Output the [x, y] coordinate of the center of the cell containing the given text.  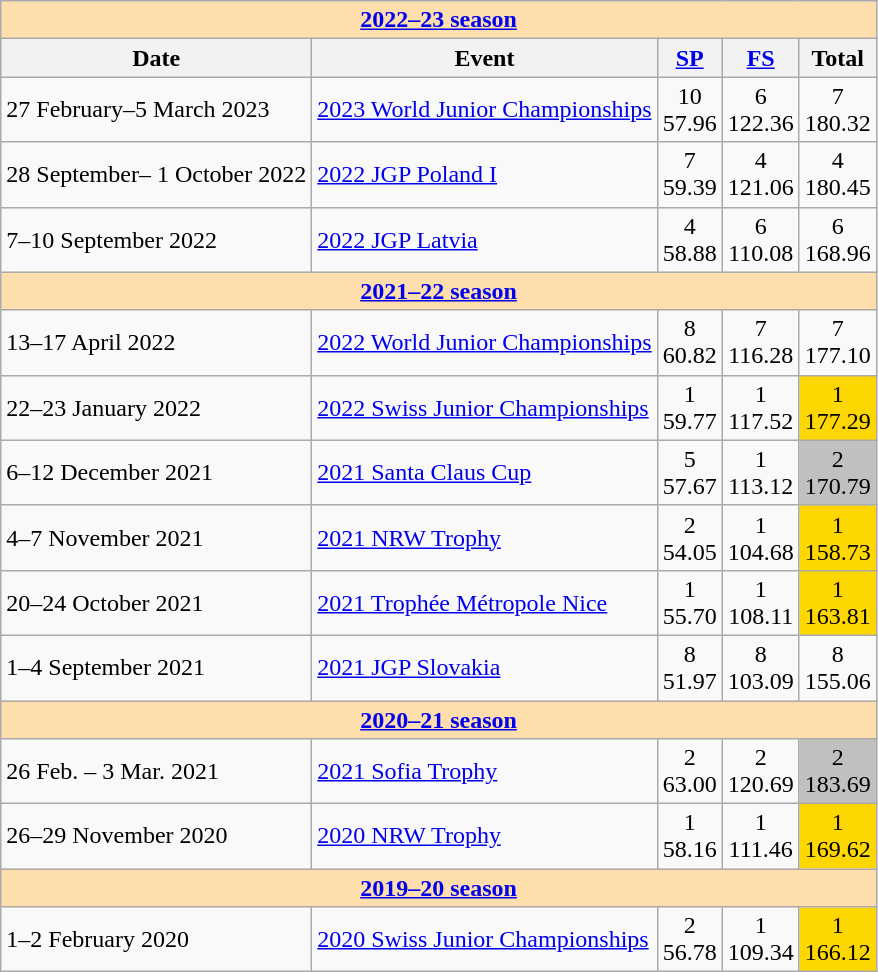
8 60.82 [690, 342]
28 September– 1 October 2022 [156, 174]
27 February–5 March 2023 [156, 110]
1 169.62 [838, 836]
2021 Sofia Trophy [484, 772]
26–29 November 2020 [156, 836]
1 111.46 [760, 836]
2021 Trophée Métropole Nice [484, 602]
1 108.11 [760, 602]
1 59.77 [690, 408]
2021–22 season [439, 291]
SP [690, 58]
6 168.96 [838, 240]
FS [760, 58]
22–23 January 2022 [156, 408]
1 163.81 [838, 602]
Event [484, 58]
1 109.34 [760, 940]
10 57.96 [690, 110]
8 155.06 [838, 668]
2022 Swiss Junior Championships [484, 408]
8 103.09 [760, 668]
7 180.32 [838, 110]
1 104.68 [760, 538]
2022–23 season [439, 20]
8 51.97 [690, 668]
1 113.12 [760, 472]
2019–20 season [439, 888]
1–2 February 2020 [156, 940]
2 54.05 [690, 538]
2020 NRW Trophy [484, 836]
20–24 October 2021 [156, 602]
1 166.12 [838, 940]
7–10 September 2022 [156, 240]
1–4 September 2021 [156, 668]
7 59.39 [690, 174]
4–7 November 2021 [156, 538]
6 110.08 [760, 240]
4 180.45 [838, 174]
5 57.67 [690, 472]
7 177.10 [838, 342]
1 58.16 [690, 836]
4 58.88 [690, 240]
2023 World Junior Championships [484, 110]
4 121.06 [760, 174]
26 Feb. – 3 Mar. 2021 [156, 772]
Date [156, 58]
2 120.69 [760, 772]
2 183.69 [838, 772]
2022 JGP Latvia [484, 240]
2022 World Junior Championships [484, 342]
2021 Santa Claus Cup [484, 472]
1 55.70 [690, 602]
6–12 December 2021 [156, 472]
2 170.79 [838, 472]
2021 NRW Trophy [484, 538]
6 122.36 [760, 110]
1 158.73 [838, 538]
2 63.00 [690, 772]
2020–21 season [439, 719]
2022 JGP Poland I [484, 174]
2 56.78 [690, 940]
2021 JGP Slovakia [484, 668]
Total [838, 58]
2020 Swiss Junior Championships [484, 940]
1 117.52 [760, 408]
7 116.28 [760, 342]
13–17 April 2022 [156, 342]
1 177.29 [838, 408]
